Extract the [X, Y] coordinate from the center of the cell holding the provided text.  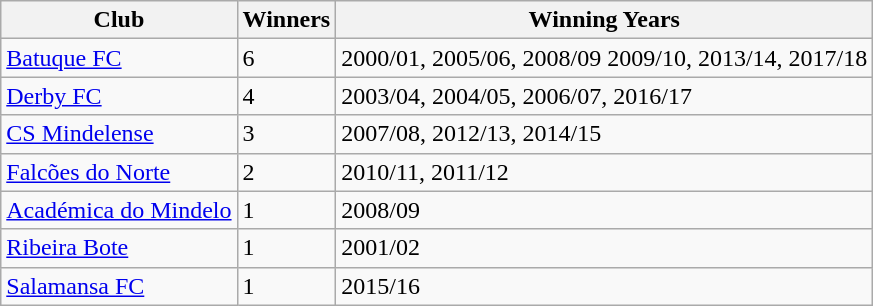
Académica do Mindelo [119, 210]
Winners [286, 20]
2003/04, 2004/05, 2006/07, 2016/17 [604, 96]
3 [286, 134]
Club [119, 20]
Batuque FC [119, 58]
2015/16 [604, 286]
Ribeira Bote [119, 248]
2010/11, 2011/12 [604, 172]
Winning Years [604, 20]
2000/01, 2005/06, 2008/09 2009/10, 2013/14, 2017/18 [604, 58]
Falcões do Norte [119, 172]
CS Mindelense [119, 134]
Derby FC [119, 96]
Salamansa FC [119, 286]
2007/08, 2012/13, 2014/15 [604, 134]
4 [286, 96]
2 [286, 172]
2008/09 [604, 210]
6 [286, 58]
2001/02 [604, 248]
